Detect which cell encompasses the target text, then output its (X, Y) center coordinate. 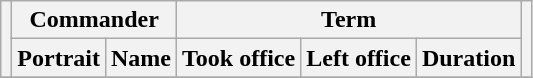
Duration (468, 58)
Term (349, 20)
Commander (94, 20)
Took office (239, 58)
Left office (359, 58)
Name (140, 58)
Portrait (59, 58)
